Locate the cell with the specified text and output its [X, Y] center coordinate. 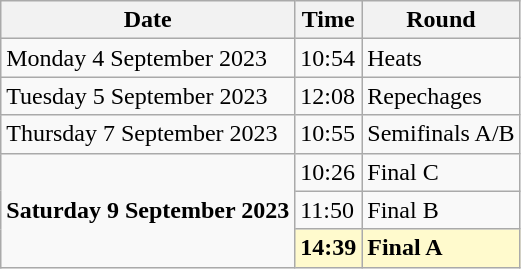
10:26 [328, 172]
11:50 [328, 210]
Heats [441, 58]
Saturday 9 September 2023 [148, 210]
Monday 4 September 2023 [148, 58]
Semifinals A/B [441, 134]
14:39 [328, 248]
Repechages [441, 96]
Final C [441, 172]
12:08 [328, 96]
10:55 [328, 134]
Final B [441, 210]
Time [328, 20]
Round [441, 20]
10:54 [328, 58]
Final A [441, 248]
Thursday 7 September 2023 [148, 134]
Tuesday 5 September 2023 [148, 96]
Date [148, 20]
